Output the (X, Y) coordinate of the center of the cell containing the given text.  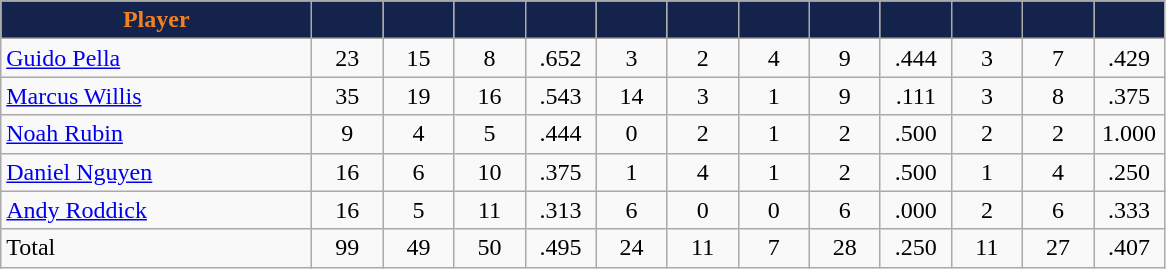
Marcus Willis (156, 96)
.543 (560, 96)
.000 (916, 210)
99 (348, 248)
24 (632, 248)
.652 (560, 58)
Player (156, 20)
.407 (1130, 248)
.111 (916, 96)
27 (1058, 248)
15 (418, 58)
35 (348, 96)
.313 (560, 210)
50 (490, 248)
28 (844, 248)
Noah Rubin (156, 134)
Guido Pella (156, 58)
14 (632, 96)
Daniel Nguyen (156, 172)
10 (490, 172)
.429 (1130, 58)
23 (348, 58)
49 (418, 248)
.333 (1130, 210)
19 (418, 96)
1.000 (1130, 134)
.495 (560, 248)
Andy Roddick (156, 210)
Total (156, 248)
